Pinpoint the cell where the given text exists, returning its (X, Y) midpoint coordinate. 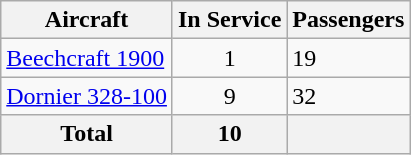
1 (229, 58)
Total (87, 134)
Dornier 328-100 (87, 96)
Aircraft (87, 20)
32 (348, 96)
Passengers (348, 20)
In Service (229, 20)
9 (229, 96)
19 (348, 58)
10 (229, 134)
Beechcraft 1900 (87, 58)
